Identify which cell holds the provided text, then report its [X, Y] central coordinate. 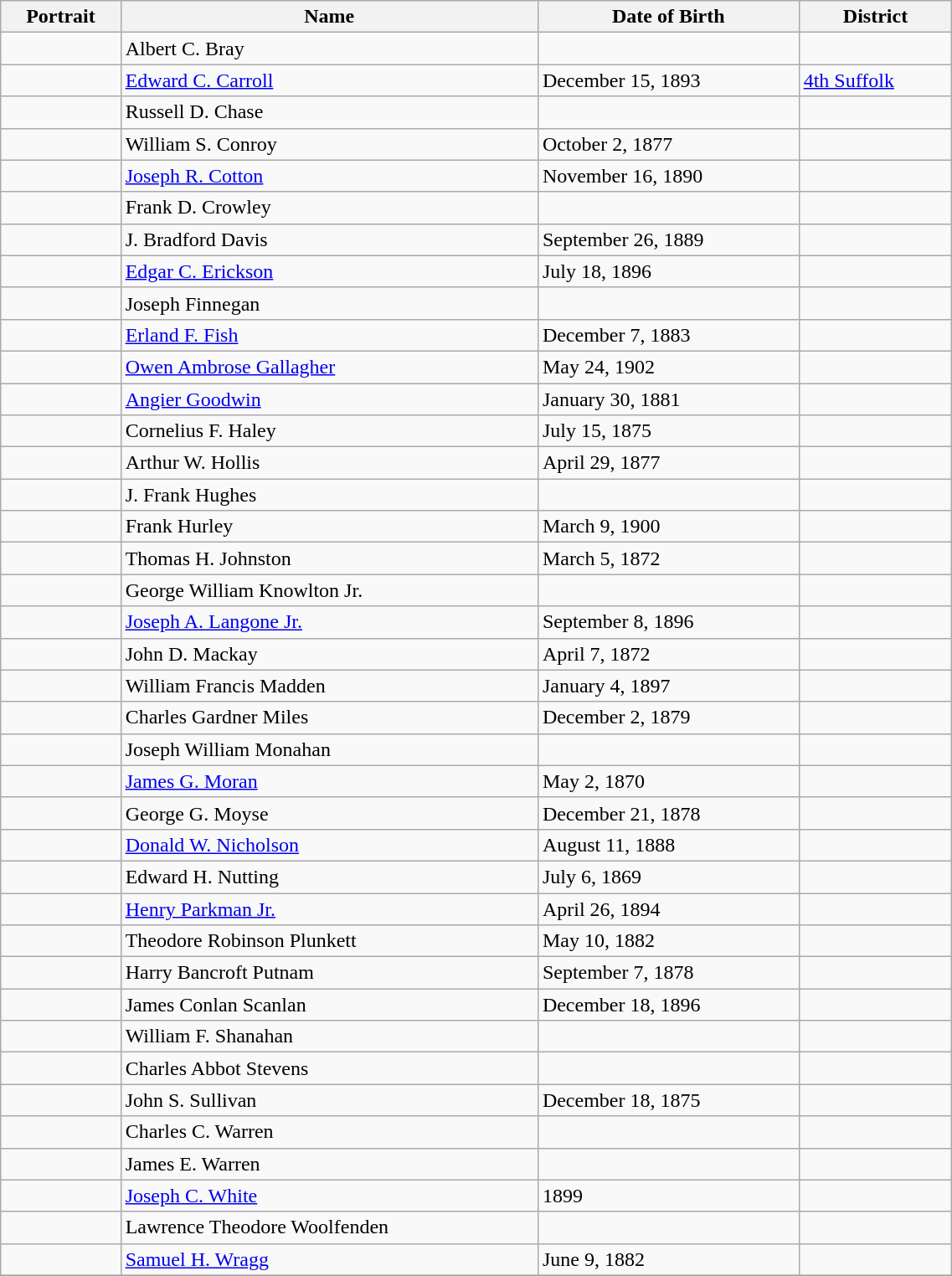
Donald W. Nicholson [329, 845]
James Conlan Scanlan [329, 1005]
December 18, 1875 [668, 1100]
William F. Shanahan [329, 1037]
Edward H. Nutting [329, 877]
July 6, 1869 [668, 877]
J. Bradford Davis [329, 239]
July 18, 1896 [668, 271]
George G. Moyse [329, 813]
Joseph William Monahan [329, 749]
Frank D. Crowley [329, 208]
Joseph C. White [329, 1196]
Samuel H. Wragg [329, 1259]
George William Knowlton Jr. [329, 590]
William Francis Madden [329, 686]
Date of Birth [668, 17]
May 24, 1902 [668, 367]
Russell D. Chase [329, 112]
Edgar C. Erickson [329, 271]
December 2, 1879 [668, 718]
Charles Gardner Miles [329, 718]
Theodore Robinson Plunkett [329, 941]
December 18, 1896 [668, 1005]
Name [329, 17]
December 15, 1893 [668, 80]
Angier Goodwin [329, 399]
James G. Moran [329, 781]
August 11, 1888 [668, 845]
Harry Bancroft Putnam [329, 973]
March 9, 1900 [668, 527]
J. Frank Hughes [329, 495]
June 9, 1882 [668, 1259]
Charles Abbot Stevens [329, 1068]
Edward C. Carroll [329, 80]
October 2, 1877 [668, 144]
December 7, 1883 [668, 335]
Cornelius F. Haley [329, 431]
Erland F. Fish [329, 335]
John S. Sullivan [329, 1100]
Albert C. Bray [329, 49]
District [876, 17]
1899 [668, 1196]
November 16, 1890 [668, 176]
4th Suffolk [876, 80]
January 4, 1897 [668, 686]
Lawrence Theodore Woolfenden [329, 1227]
John D. Mackay [329, 654]
April 29, 1877 [668, 463]
April 26, 1894 [668, 908]
May 10, 1882 [668, 941]
Owen Ambrose Gallagher [329, 367]
Charles C. Warren [329, 1132]
March 5, 1872 [668, 558]
Portrait [60, 17]
Frank Hurley [329, 527]
James E. Warren [329, 1164]
Joseph R. Cotton [329, 176]
Joseph Finnegan [329, 303]
Arthur W. Hollis [329, 463]
William S. Conroy [329, 144]
July 15, 1875 [668, 431]
May 2, 1870 [668, 781]
April 7, 1872 [668, 654]
September 7, 1878 [668, 973]
January 30, 1881 [668, 399]
Henry Parkman Jr. [329, 908]
December 21, 1878 [668, 813]
Thomas H. Johnston [329, 558]
September 26, 1889 [668, 239]
September 8, 1896 [668, 622]
Joseph A. Langone Jr. [329, 622]
